Capture the cell that displays the provided text and extract its [X, Y] central coordinate. 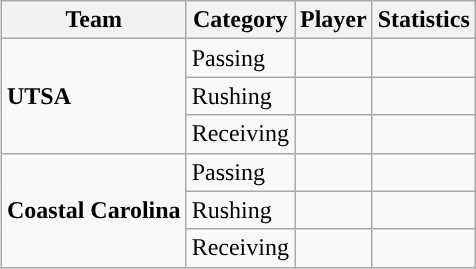
Category [240, 20]
Coastal Carolina [94, 210]
Statistics [424, 20]
UTSA [94, 96]
Team [94, 20]
Player [333, 20]
